Output the (X, Y) coordinate of the center of the cell containing the given text.  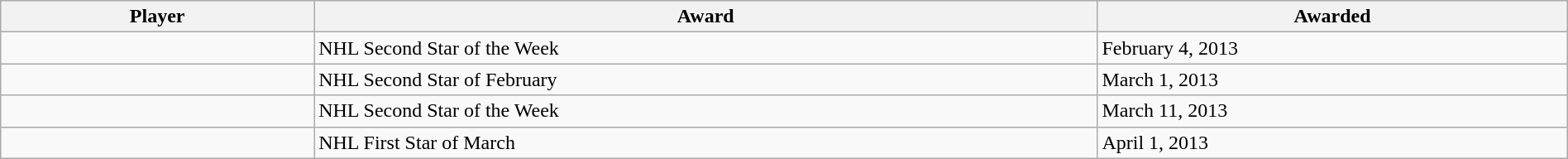
NHL First Star of March (706, 142)
Awarded (1332, 17)
Award (706, 17)
February 4, 2013 (1332, 48)
NHL Second Star of February (706, 79)
March 11, 2013 (1332, 111)
Player (157, 17)
April 1, 2013 (1332, 142)
March 1, 2013 (1332, 79)
